Capture the cell that displays the provided text and extract its (x, y) central coordinate. 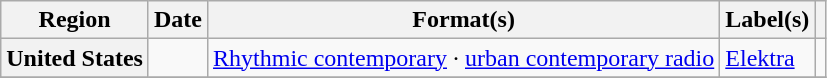
United States (75, 58)
Elektra (768, 58)
Rhythmic contemporary · urban contemporary radio (464, 58)
Region (75, 20)
Label(s) (768, 20)
Date (178, 20)
Format(s) (464, 20)
